Capture the cell that displays the provided text and extract its (X, Y) central coordinate. 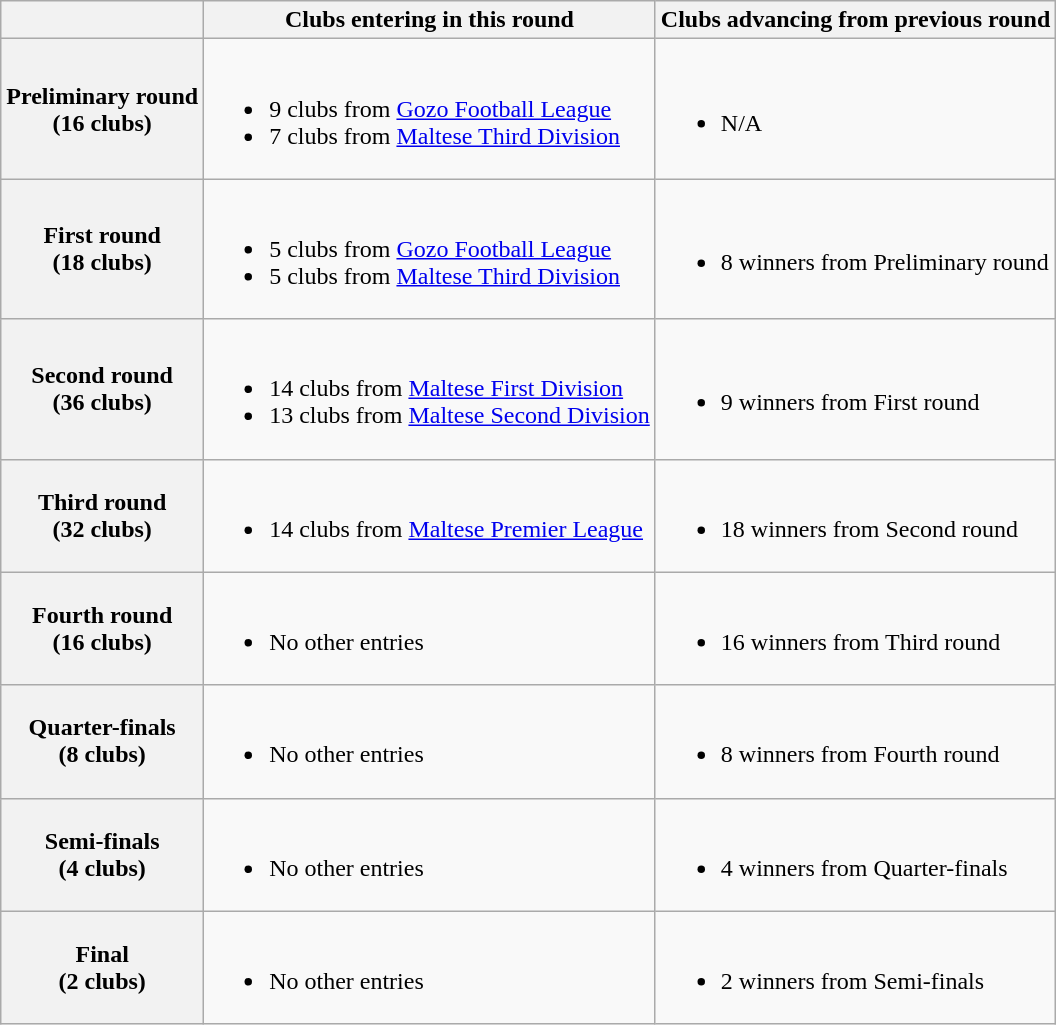
Final(2 clubs) (102, 968)
First round (18 clubs) (102, 249)
8 winners from Fourth round (855, 742)
2 winners from Semi-finals (855, 968)
Preliminary round (16 clubs) (102, 109)
Clubs advancing from previous round (855, 20)
9 winners from First round (855, 389)
Third round(32 clubs) (102, 516)
Semi-finals(4 clubs) (102, 854)
14 clubs from Maltese Premier League (430, 516)
N/A (855, 109)
5 clubs from Gozo Football League5 clubs from Maltese Third Division (430, 249)
4 winners from Quarter-finals (855, 854)
18 winners from Second round (855, 516)
Quarter-finals(8 clubs) (102, 742)
Clubs entering in this round (430, 20)
Fourth round(16 clubs) (102, 628)
16 winners from Third round (855, 628)
14 clubs from Maltese First Division13 clubs from Maltese Second Division (430, 389)
8 winners from Preliminary round (855, 249)
Second round(36 clubs) (102, 389)
9 clubs from Gozo Football League7 clubs from Maltese Third Division (430, 109)
